Extract the (X, Y) coordinate from the center of the cell holding the provided text.  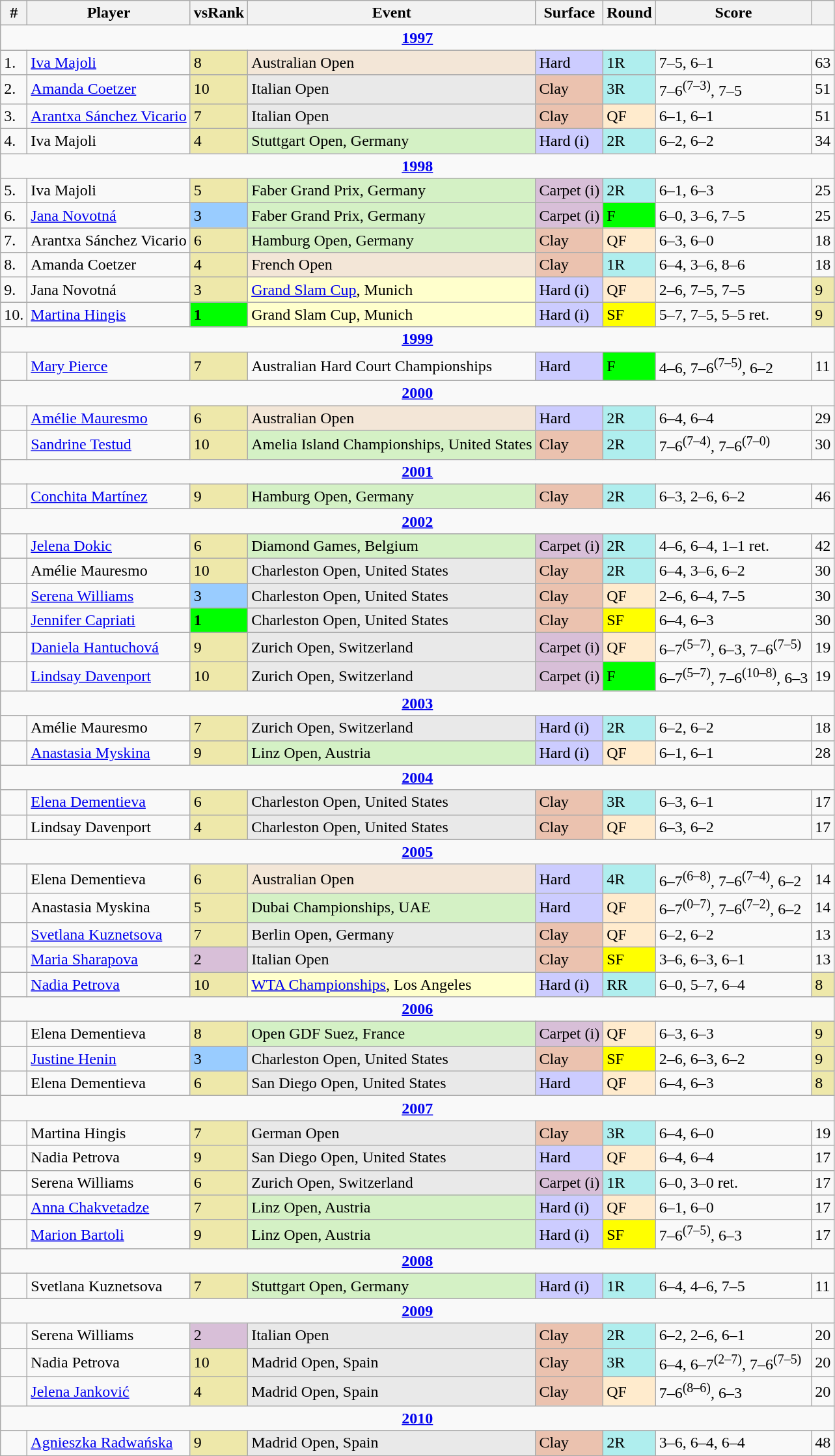
7–6(7–4), 7–6(7–0) (733, 445)
6–0, 3–0 ret. (733, 1183)
4–6, 6–4, 1–1 ret. (733, 546)
Diamond Games, Belgium (392, 546)
4R (629, 879)
Marion Bartoli (109, 1235)
6–4, 3–6, 8–6 (733, 265)
Maria Sharapova (109, 960)
Sandrine Testud (109, 445)
10. (14, 315)
1997 (418, 38)
48 (823, 1443)
vsRank (219, 13)
1999 (418, 339)
Event (392, 13)
7–6(8–6), 6–3 (733, 1392)
Jennifer Capriati (109, 621)
2002 (418, 521)
6–7(5–7), 6–3, 7–6(7–5) (733, 647)
6–0, 5–7, 6–4 (733, 985)
2–6, 6–4, 7–5 (733, 596)
6–4, 6–7(2–7), 7–6(7–5) (733, 1362)
34 (823, 141)
9. (14, 290)
Daniela Hantuchová (109, 647)
Jelena Janković (109, 1392)
1998 (418, 166)
German Open (392, 1133)
2008 (418, 1261)
Australian Hard Court Championships (392, 366)
6–7(0–7), 7–6(7–2), 6–2 (733, 908)
46 (823, 496)
6–1, 6–0 (733, 1207)
2004 (418, 777)
2–6, 6–3, 6–2 (733, 1059)
French Open (392, 265)
2003 (418, 703)
2005 (418, 852)
Berlin Open, Germany (392, 934)
Agnieszka Radwańska (109, 1443)
29 (823, 418)
6–3, 6–1 (733, 802)
2009 (418, 1311)
2006 (418, 1009)
Conchita Martínez (109, 496)
7–6(7–3), 7–5 (733, 90)
28 (823, 753)
6–7(5–7), 7–6(10–8), 6–3 (733, 676)
Score (733, 13)
Mary Pierce (109, 366)
6–3, 6–0 (733, 240)
63 (823, 63)
2001 (418, 471)
6. (14, 216)
2007 (418, 1108)
2. (14, 90)
Open GDF Suez, France (392, 1034)
2010 (418, 1418)
6–4, 4–6, 7–5 (733, 1286)
Amelia Island Championships, United States (392, 445)
6–3, 2–6, 6–2 (733, 496)
42 (823, 546)
Round (629, 13)
6–1, 6–3 (733, 191)
2000 (418, 393)
3–6, 6–4, 6–4 (733, 1443)
7. (14, 240)
RR (629, 985)
6–3, 6–2 (733, 827)
5–7, 7–5, 5–5 ret. (733, 315)
7–5, 6–1 (733, 63)
7–6(7–5), 6–3 (733, 1235)
Player (109, 13)
Dubai Championships, UAE (392, 908)
6–4, 3–6, 6–2 (733, 571)
6–0, 3–6, 7–5 (733, 216)
WTA Championships, Los Angeles (392, 985)
1. (14, 63)
Jelena Dokic (109, 546)
6–7(6–8), 7–6(7–4), 6–2 (733, 879)
3. (14, 116)
Justine Henin (109, 1059)
4–6, 7–6(7–5), 6–2 (733, 366)
5. (14, 191)
6–3, 6–3 (733, 1034)
Anna Chakvetadze (109, 1207)
8. (14, 265)
2–6, 7–5, 7–5 (733, 290)
6–4, 6–0 (733, 1133)
6–2, 2–6, 6–1 (733, 1336)
Surface (569, 13)
3–6, 6–3, 6–1 (733, 960)
# (14, 13)
4. (14, 141)
